Capture the cell that displays the provided text and extract its (x, y) central coordinate. 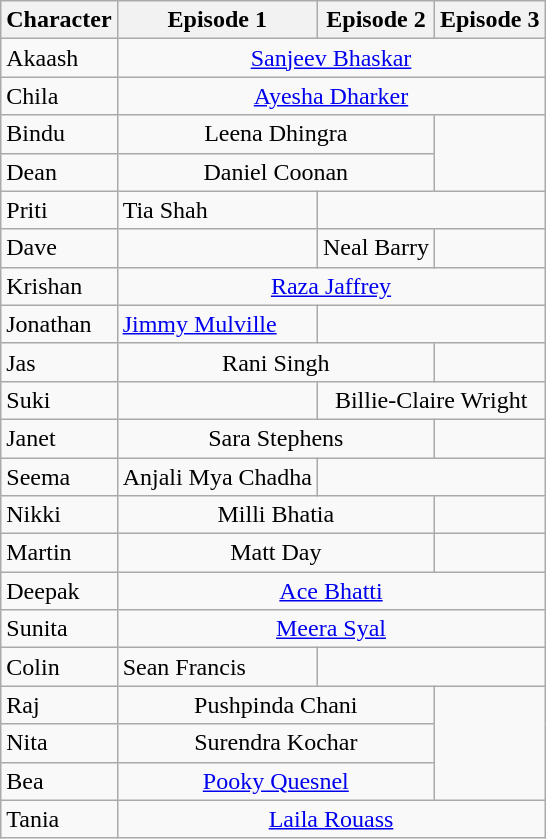
Colin (59, 667)
Dave (59, 248)
Sara Stephens (276, 438)
Pushpinda Chani (276, 705)
Chila (59, 96)
Bea (59, 781)
Martin (59, 553)
Meera Syal (331, 629)
Episode 3 (489, 20)
Deepak (59, 591)
Sanjeev Bhaskar (331, 58)
Nita (59, 743)
Anjali Mya Chadha (217, 477)
Leena Dhingra (276, 134)
Jas (59, 362)
Suki (59, 400)
Akaash (59, 58)
Sunita (59, 629)
Dean (59, 172)
Janet (59, 438)
Billie-Claire Wright (430, 400)
Bindu (59, 134)
Pooky Quesnel (276, 781)
Ace Bhatti (331, 591)
Matt Day (276, 553)
Surendra Kochar (276, 743)
Rani Singh (276, 362)
Jimmy Mulville (217, 324)
Ayesha Dharker (331, 96)
Jonathan (59, 324)
Daniel Coonan (276, 172)
Neal Barry (376, 248)
Raj (59, 705)
Laila Rouass (331, 819)
Sean Francis (217, 667)
Milli Bhatia (276, 515)
Episode 2 (376, 20)
Character (59, 20)
Krishan (59, 286)
Nikki (59, 515)
Priti (59, 210)
Tania (59, 819)
Episode 1 (217, 20)
Raza Jaffrey (331, 286)
Seema (59, 477)
Tia Shah (217, 210)
